Search for the cell housing the specified text and yield its (x, y) center coordinate. 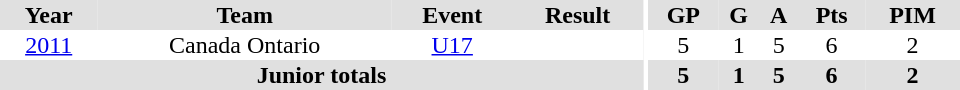
Team (244, 15)
PIM (912, 15)
A (778, 15)
Pts (832, 15)
2011 (48, 45)
U17 (452, 45)
Year (48, 15)
Event (452, 15)
Junior totals (322, 75)
GP (684, 15)
G (738, 15)
Result (578, 15)
Canada Ontario (244, 45)
